Identify which cell holds the provided text, then report its [X, Y] central coordinate. 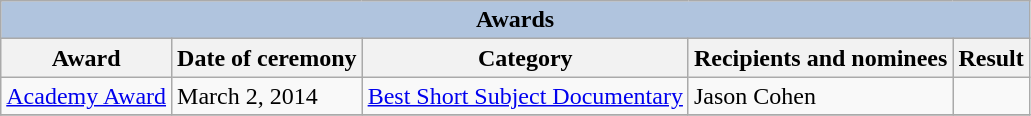
Category [525, 58]
Jason Cohen [820, 96]
March 2, 2014 [268, 96]
Recipients and nominees [820, 58]
Result [991, 58]
Best Short Subject Documentary [525, 96]
Date of ceremony [268, 58]
Academy Award [86, 96]
Award [86, 58]
Awards [516, 20]
